Determine the [x, y] coordinate at the center of the cell enclosing the given text.  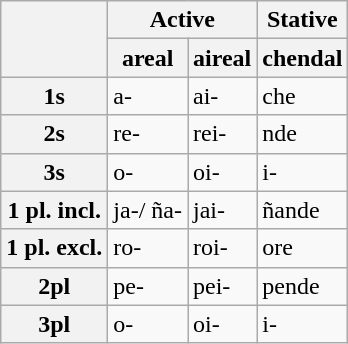
che [302, 96]
aireal [222, 58]
pe- [148, 286]
nde [302, 134]
pende [302, 286]
3s [54, 172]
2pl [54, 286]
1 pl. excl. [54, 248]
jai- [222, 210]
ore [302, 248]
rei- [222, 134]
ro- [148, 248]
pei- [222, 286]
1s [54, 96]
ñande [302, 210]
Active [182, 20]
re- [148, 134]
1 pl. incl. [54, 210]
3pl [54, 324]
roi- [222, 248]
ja-/ ña- [148, 210]
Stative [302, 20]
chendal [302, 58]
2s [54, 134]
a- [148, 96]
areal [148, 58]
ai- [222, 96]
